Capture the cell that displays the provided text and extract its [X, Y] central coordinate. 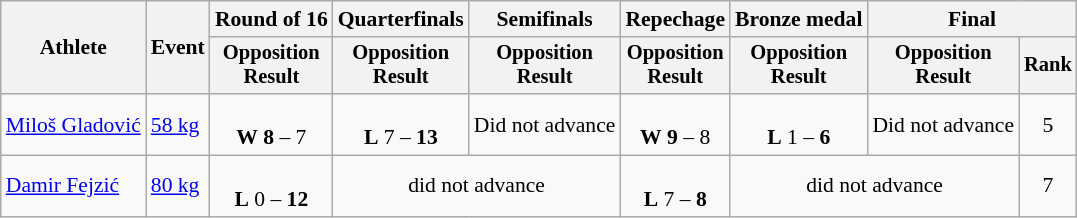
Damir Fejzić [74, 186]
Semifinals [545, 19]
W 8 – 7 [272, 124]
Rank [1048, 66]
Round of 16 [272, 19]
L 7 – 13 [401, 124]
58 kg [178, 124]
Final [972, 19]
W 9 – 8 [675, 124]
Quarterfinals [401, 19]
Miloš Gladović [74, 124]
Event [178, 48]
Athlete [74, 48]
L 1 – 6 [798, 124]
5 [1048, 124]
7 [1048, 186]
80 kg [178, 186]
L 0 – 12 [272, 186]
Repechage [675, 19]
Bronze medal [798, 19]
L 7 – 8 [675, 186]
